Capture the cell that displays the provided text and extract its [X, Y] central coordinate. 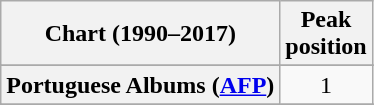
Portuguese Albums (AFP) [140, 85]
Chart (1990–2017) [140, 34]
Peakposition [326, 34]
1 [326, 85]
